Determine the (x, y) coordinate at the center of the cell enclosing the given text.  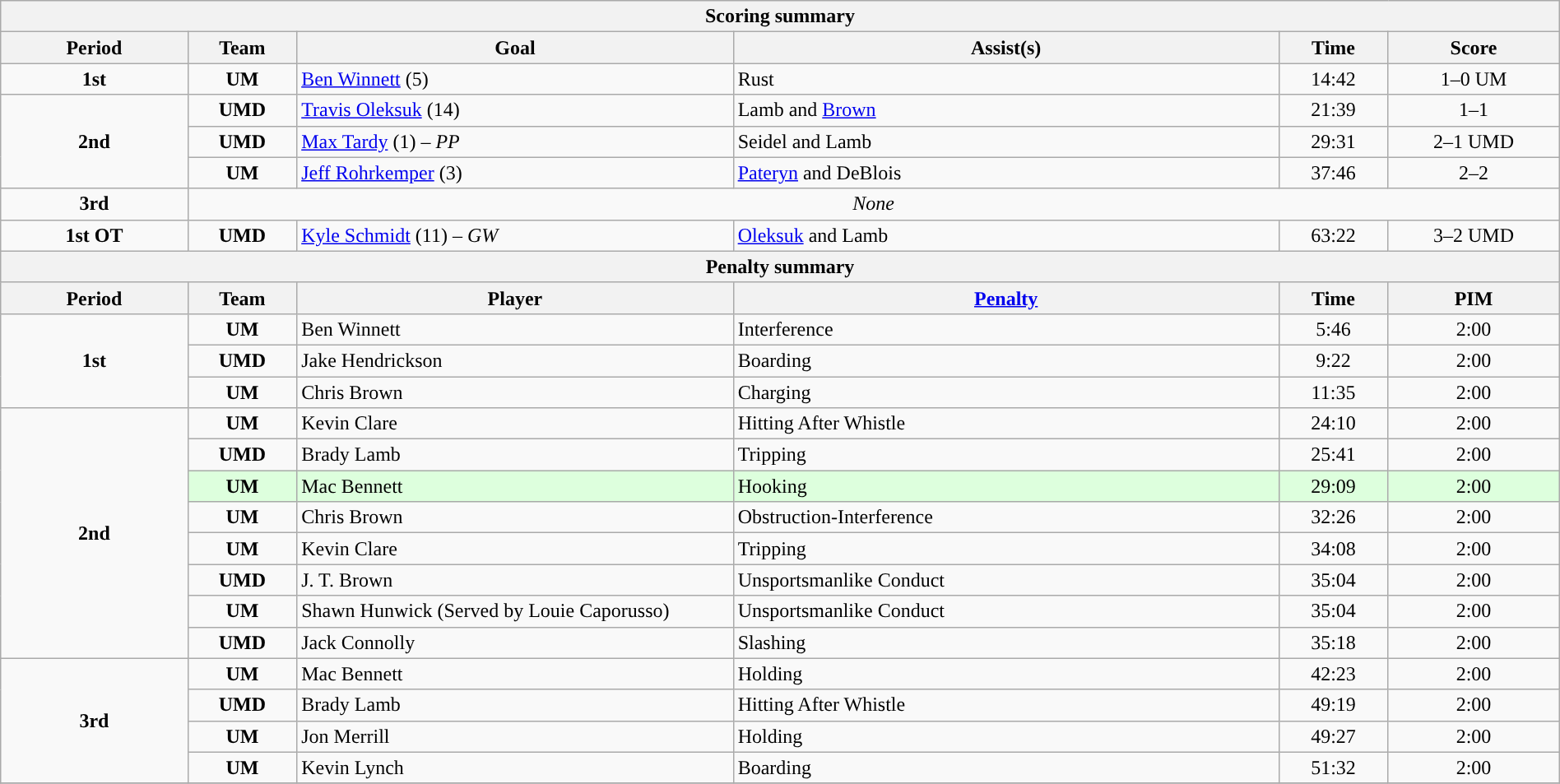
Seidel and Lamb (1005, 141)
49:19 (1333, 705)
Jack Connolly (515, 643)
9:22 (1333, 360)
49:27 (1333, 736)
J. T. Brown (515, 580)
Jake Hendrickson (515, 360)
21:39 (1333, 110)
29:09 (1333, 486)
Scoring summary (780, 16)
Max Tardy (1) – PP (515, 141)
1–1 (1474, 110)
Goal (515, 48)
34:08 (1333, 549)
32:26 (1333, 517)
Jon Merrill (515, 736)
Rust (1005, 79)
None (874, 204)
Ben Winnett (5) (515, 79)
42:23 (1333, 674)
24:10 (1333, 424)
Ben Winnett (515, 329)
Assist(s) (1005, 48)
Player (515, 298)
25:41 (1333, 455)
Lamb and Brown (1005, 110)
37:46 (1333, 173)
Travis Oleksuk (14) (515, 110)
2–1 UMD (1474, 141)
51:32 (1333, 768)
Obstruction-Interference (1005, 517)
Interference (1005, 329)
11:35 (1333, 392)
Score (1474, 48)
5:46 (1333, 329)
35:18 (1333, 643)
Oleksuk and Lamb (1005, 235)
1st OT (94, 235)
Kyle Schmidt (11) – GW (515, 235)
Hooking (1005, 486)
Charging (1005, 392)
1–0 UM (1474, 79)
63:22 (1333, 235)
29:31 (1333, 141)
PIM (1474, 298)
Kevin Lynch (515, 768)
14:42 (1333, 79)
Shawn Hunwick (Served by Louie Caporusso) (515, 611)
Slashing (1005, 643)
Penalty (1005, 298)
Pateryn and DeBlois (1005, 173)
Jeff Rohrkemper (3) (515, 173)
2–2 (1474, 173)
3–2 UMD (1474, 235)
Penalty summary (780, 267)
